Determine the (X, Y) coordinate at the center of the cell enclosing the given text.  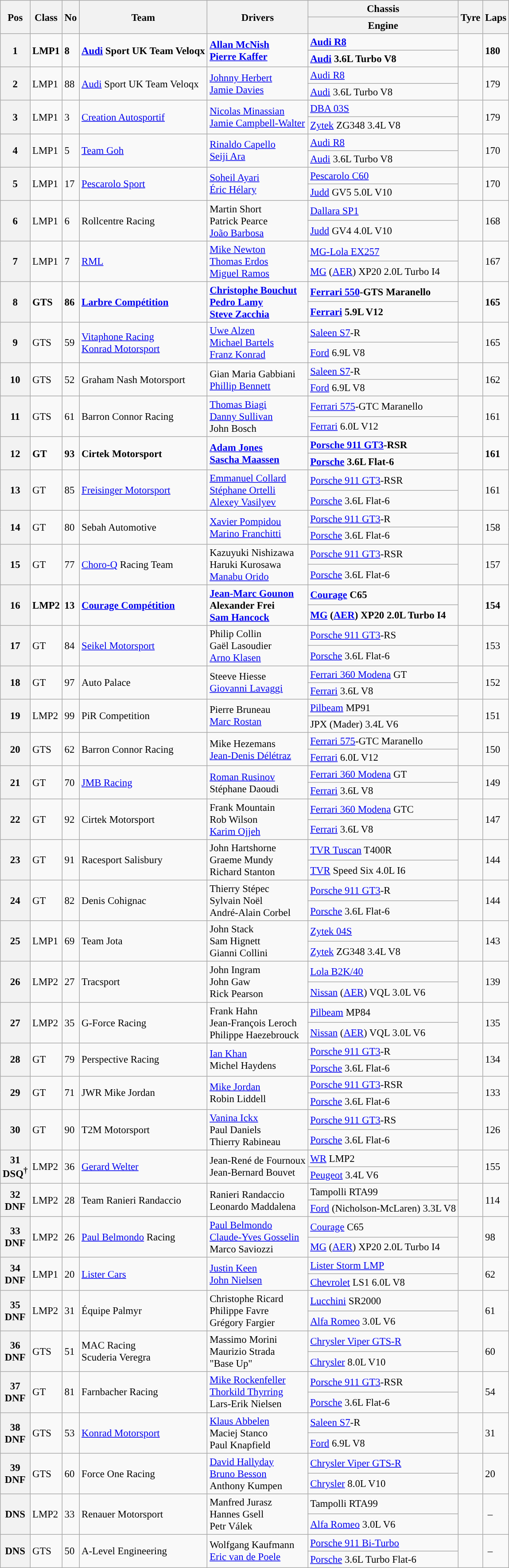
Zytek 04S (383, 931)
Jean-René de Fournoux Jean-Bernard Bouvet (258, 1167)
Drivers (258, 17)
59 (70, 343)
Christophe Ricard Philippe Favre Grégory Fargier (258, 1311)
70 (70, 783)
Team Ranieri Randaccio (144, 1200)
Justin Keen John Nielsen (258, 1274)
PiR Competition (144, 716)
Rinaldo Capello Seiji Ara (258, 151)
134 (496, 1060)
29 (15, 1092)
Pilbeam MP84 (383, 1013)
Lola B2K/40 (383, 972)
50 (70, 1551)
Emmanuel Collard Stéphane Ortelli Alexey Vasilyev (258, 490)
Steeve Hiesse Giovanni Lavaggi (258, 683)
21 (15, 783)
Thomas Biagi Danny Sullivan John Bosch (258, 417)
168 (496, 221)
143 (496, 942)
Tracsport (144, 982)
Mike Hezemans Jean-Denis Délétraz (258, 749)
34DNF (15, 1274)
35 (70, 1023)
Porsche 911 Bi-Turbo (383, 1543)
12 (15, 453)
Allan McNish Pierre Kaffer (258, 51)
Ford (Nicholson-McLaren) 3.3L V8 (383, 1208)
Équipe Palmyr (144, 1311)
Choro-Q Racing Team (144, 564)
Mike Newton Thomas Erdos Miguel Ramos (258, 262)
Freisinger Motorsport (144, 490)
Racesport Salisbury (144, 860)
93 (70, 453)
53 (70, 1433)
Chevrolet LS1 6.0L V8 (383, 1283)
Gian Maria Gabbiani Phillip Bennett (258, 379)
86 (70, 302)
Philip Collin Gaël Lasoudier Arno Klasen (258, 645)
Massimo Morini Maurizio Strada "Base Up" (258, 1352)
Vitaphone Racing Konrad Motorsport (144, 343)
97 (70, 683)
Seikel Motorsport (144, 645)
Johnny Herbert Jamie Davies (258, 83)
71 (70, 1092)
147 (496, 820)
Ranieri Randaccio Leonardo Maddalena (258, 1200)
Denis Cohignac (144, 901)
18 (15, 683)
80 (70, 528)
Wolfgang Kaufmann Eric van de Poele (258, 1551)
Kazuyuki Nishizawa Haruki Kurosawa Manabu Orido (258, 564)
Porsche 3.6L Turbo Flat-6 (383, 1560)
Tyre (470, 17)
Graham Nash Motorsport (144, 379)
Team (144, 17)
Ferrari 360 Modena GTC (383, 809)
152 (496, 683)
4 (15, 151)
9 (15, 343)
Team Goh (144, 151)
24 (15, 901)
Nicolas Minassian Jamie Campbell-Walter (258, 117)
Adam Jones Sascha Maassen (258, 453)
82 (70, 901)
91 (70, 860)
Roman Rusinov Stéphane Daoudi (258, 783)
Ian Khan Michel Haydens (258, 1060)
133 (496, 1092)
WR LMP2 (383, 1158)
155 (496, 1167)
Uwe Alzen Michael Bartels Franz Konrad (258, 343)
Jean-Marc Gounon Alexander Frei Sam Hancock (258, 605)
No (70, 17)
John Ingram John Gaw Rick Pearson (258, 982)
154 (496, 605)
Farnbacher Racing (144, 1392)
Thierry Stépec Sylvain Noël André-Alain Corbel (258, 901)
88 (70, 83)
Pescarolo C60 (383, 176)
Martin Short Patrick Pearce João Barbosa (258, 221)
135 (496, 1023)
54 (496, 1392)
A-Level Engineering (144, 1551)
RML (144, 262)
151 (496, 716)
51 (70, 1352)
Pierre Bruneau Marc Rostan (258, 716)
John Hartshorne Graeme Mundy Richard Stanton (258, 860)
19 (15, 716)
Judd GV5 5.0L V10 (383, 192)
157 (496, 564)
Soheil Ayari Éric Hélary (258, 184)
Klaus Abbelen Maciej Stanco Paul Knapfield (258, 1433)
MAC Racing Scuderia Veregra (144, 1352)
Pilbeam MP91 (383, 708)
Frank Hahn Jean-François Leroch Philippe Haezebrouck (258, 1023)
36 (70, 1167)
22 (15, 820)
11 (15, 417)
33DNF (15, 1237)
139 (496, 982)
Mike Jordan Robin Liddell (258, 1092)
36DNF (15, 1352)
158 (496, 528)
Judd GV4 4.0L V10 (383, 231)
Courage Compétition (144, 605)
90 (70, 1130)
Pescarolo Sport (144, 184)
Gerard Welter (144, 1167)
77 (70, 564)
Ferrari 5.9L V12 (383, 312)
Larbre Compétition (144, 302)
126 (496, 1130)
Renauer Motorsport (144, 1514)
MG-Lola EX257 (383, 251)
39DNF (15, 1474)
150 (496, 749)
162 (496, 379)
Konrad Motorsport (144, 1433)
114 (496, 1200)
16 (15, 605)
Rollcentre Racing (144, 221)
Team Jota (144, 942)
G-Force Racing (144, 1023)
Class (46, 17)
Dallara SP1 (383, 211)
33 (70, 1514)
Sebah Automotive (144, 528)
52 (70, 379)
79 (70, 1060)
Vanina Ickx Paul Daniels Thierry Rabineau (258, 1130)
Force One Racing (144, 1474)
Creation Autosportif (144, 117)
Pos (15, 17)
69 (70, 942)
Perspective Racing (144, 1060)
JWR Mike Jordan (144, 1092)
23 (15, 860)
2 (15, 83)
180 (496, 51)
31DSQ† (15, 1167)
Paul Belmondo Racing (144, 1237)
Manfred Jurasz Hannes Gsell Petr Válek (258, 1514)
JMB Racing (144, 783)
Auto Palace (144, 683)
Paul Belmondo Claude-Yves Gosselin Marco Saviozzi (258, 1237)
Xavier Pompidou Marino Franchitti (258, 528)
81 (70, 1392)
153 (496, 645)
92 (70, 820)
14 (15, 528)
Frank Mountain Rob Wilson Karim Ojjeh (258, 820)
T2M Motorsport (144, 1130)
35DNF (15, 1311)
John Stack Sam Hignett Gianni Collini (258, 942)
37DNF (15, 1392)
Lister Cars (144, 1274)
32DNF (15, 1200)
30 (15, 1130)
Mike Rockenfeller Thorkild Thyrring Lars-Erik Nielsen (258, 1392)
Chassis (383, 9)
149 (496, 783)
JPX (Mader) 3.4L V6 (383, 724)
Lister Storm LMP (383, 1266)
99 (70, 716)
167 (496, 262)
85 (70, 490)
10 (15, 379)
38DNF (15, 1433)
84 (70, 645)
Laps (496, 17)
Ferrari 550-GTS Maranello (383, 292)
15 (15, 564)
25 (15, 942)
1 (15, 51)
Christophe Bouchut Pedro Lamy Steve Zacchia (258, 302)
98 (496, 1237)
Lucchini SR2000 (383, 1301)
Peugeot 3.4L V6 (383, 1175)
TVR Speed Six 4.0L I6 (383, 870)
DBA 03S (383, 109)
Engine (383, 26)
David Hallyday Bruno Besson Anthony Kumpen (258, 1474)
TVR Tuscan T400R (383, 850)
